Search for the cell housing the specified text and yield its (X, Y) center coordinate. 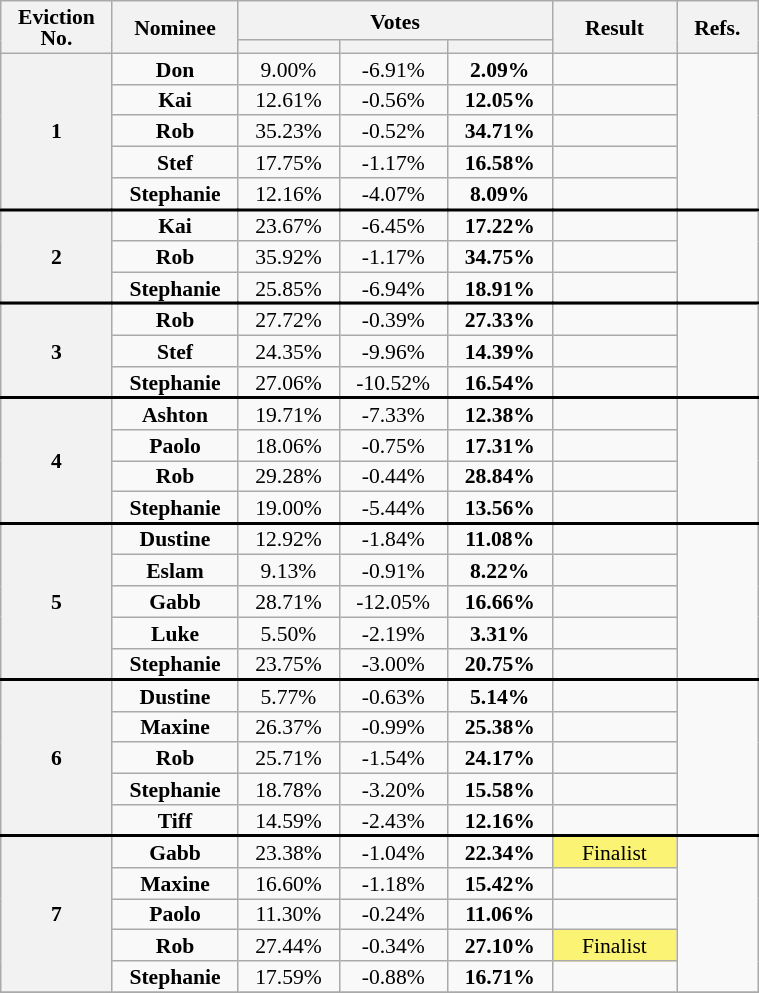
16.71% (500, 976)
11.30% (288, 914)
9.13% (288, 570)
-2.43% (393, 820)
23.67% (288, 226)
2 (56, 257)
11.08% (500, 539)
29.28% (288, 476)
13.56% (500, 508)
34.71% (500, 132)
Nominee (175, 27)
14.39% (500, 352)
18.91% (500, 288)
Luke (175, 632)
4 (56, 460)
-6.91% (393, 68)
19.71% (288, 414)
18.06% (288, 446)
Don (175, 68)
1 (56, 131)
-1.84% (393, 539)
17.31% (500, 446)
-6.45% (393, 226)
-7.33% (393, 414)
17.75% (288, 162)
-2.19% (393, 632)
-9.96% (393, 352)
-1.54% (393, 758)
27.44% (288, 946)
16.58% (500, 162)
-6.94% (393, 288)
35.92% (288, 258)
-3.20% (393, 790)
-0.63% (393, 696)
16.66% (500, 602)
Eviction No. (56, 27)
12.05% (500, 100)
17.59% (288, 976)
-0.91% (393, 570)
5.77% (288, 696)
25.38% (500, 726)
3.31% (500, 632)
7 (56, 914)
-0.24% (393, 914)
Eslam (175, 570)
15.58% (500, 790)
Tiff (175, 820)
25.71% (288, 758)
26.37% (288, 726)
16.54% (500, 382)
8.09% (500, 194)
12.38% (500, 414)
5.50% (288, 632)
28.84% (500, 476)
-1.18% (393, 884)
27.10% (500, 946)
28.71% (288, 602)
14.59% (288, 820)
5.14% (500, 696)
35.23% (288, 132)
Refs. (718, 27)
20.75% (500, 664)
-5.44% (393, 508)
-1.04% (393, 852)
3 (56, 351)
27.33% (500, 320)
18.78% (288, 790)
27.06% (288, 382)
-0.52% (393, 132)
27.72% (288, 320)
-10.52% (393, 382)
25.85% (288, 288)
-0.44% (393, 476)
Result (614, 27)
15.42% (500, 884)
23.75% (288, 664)
24.17% (500, 758)
12.61% (288, 100)
-4.07% (393, 194)
-12.05% (393, 602)
Votes (395, 20)
19.00% (288, 508)
23.38% (288, 852)
2.09% (500, 68)
17.22% (500, 226)
-0.56% (393, 100)
34.75% (500, 258)
-3.00% (393, 664)
9.00% (288, 68)
11.06% (500, 914)
5 (56, 601)
-0.88% (393, 976)
8.22% (500, 570)
Ashton (175, 414)
16.60% (288, 884)
24.35% (288, 352)
-0.39% (393, 320)
-0.99% (393, 726)
-0.75% (393, 446)
12.92% (288, 539)
22.34% (500, 852)
-0.34% (393, 946)
6 (56, 758)
